Pinpoint the cell where the given text exists, returning its [X, Y] midpoint coordinate. 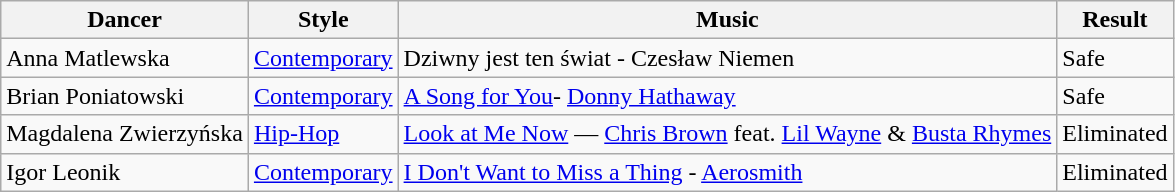
Result [1115, 20]
Igor Leonik [125, 172]
Look at Me Now — Chris Brown feat. Lil Wayne & Busta Rhymes [728, 134]
Brian Poniatowski [125, 96]
Style [323, 20]
I Don't Want to Miss a Thing - Aerosmith [728, 172]
Music [728, 20]
Dancer [125, 20]
Hip-Hop [323, 134]
Anna Matlewska [125, 58]
Magdalena Zwierzyńska [125, 134]
A Song for You- Donny Hathaway [728, 96]
Dziwny jest ten świat - Czesław Niemen [728, 58]
